From the cell containing the given text, extract its center point as (x, y) coordinate. 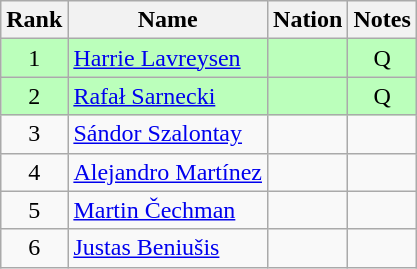
Harrie Lavreysen (168, 58)
Notes (382, 20)
5 (34, 210)
6 (34, 248)
2 (34, 96)
Sándor Szalontay (168, 134)
Rafał Sarnecki (168, 96)
1 (34, 58)
Martin Čechman (168, 210)
Name (168, 20)
4 (34, 172)
3 (34, 134)
Alejandro Martínez (168, 172)
Rank (34, 20)
Justas Beniušis (168, 248)
Nation (308, 20)
